Locate the cell with the specified text and output its (x, y) center coordinate. 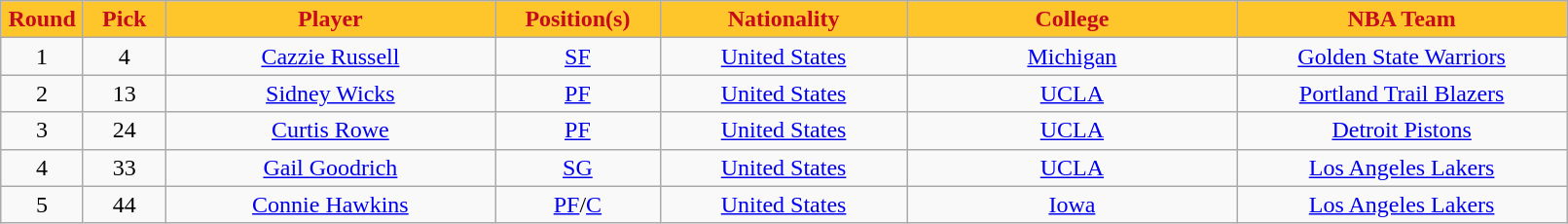
College (1073, 19)
Player (331, 19)
Position(s) (578, 19)
44 (125, 205)
13 (125, 93)
Golden State Warriors (1402, 56)
Connie Hawkins (331, 205)
NBA Team (1402, 19)
1 (43, 56)
Iowa (1073, 205)
Detroit Pistons (1402, 131)
Sidney Wicks (331, 93)
SF (578, 56)
Michigan (1073, 56)
PF/C (578, 205)
33 (125, 168)
Round (43, 19)
3 (43, 131)
5 (43, 205)
Portland Trail Blazers (1402, 93)
Cazzie Russell (331, 56)
Curtis Rowe (331, 131)
2 (43, 93)
SG (578, 168)
Nationality (784, 19)
Gail Goodrich (331, 168)
24 (125, 131)
Pick (125, 19)
